Provide the (X, Y) coordinate of the cell's center where the given text is located.  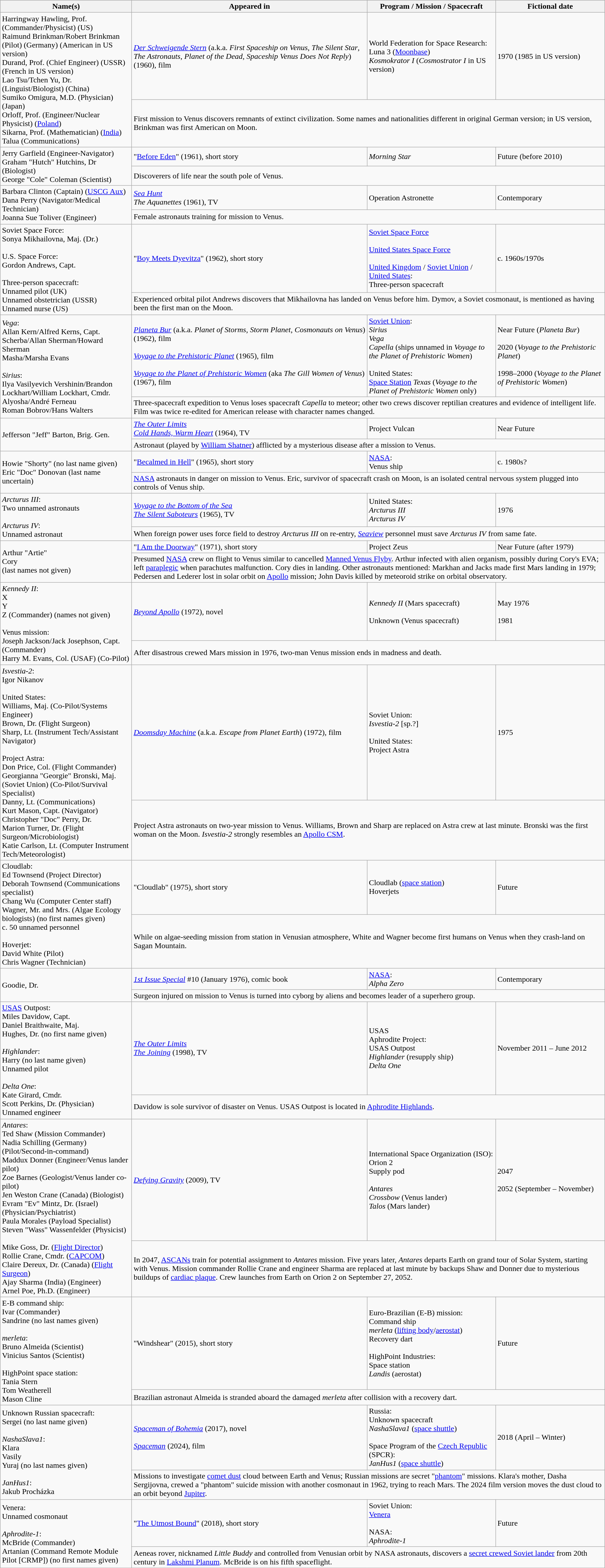
"Becalmed in Hell" (1965), short story (249, 461)
1975 (550, 732)
After disastrous crewed Mars mission in 1976, two-man Venus mission ends in madness and death. (368, 652)
c. 1960s/1970s (550, 258)
Defying Gravity (2009), TV (249, 1180)
Future (before 2010) (550, 157)
20472052 (September – November) (550, 1180)
Near Future (550, 429)
Voyage to the Bottom of the SeaThe Silent Saboteurs (1965), TV (249, 510)
Operation Astronette (431, 198)
1st Issue Special #10 (January 1976), comic book (249, 979)
NASA:Alpha Zero (431, 979)
Venera:Unnamed cosmonautAphrodite-1:McBride (Commander)Artanian (Command Remote Module Pilot [CRMP]) (no first names given) (66, 1534)
Davidow is sole survivor of disaster on Venus. USAS Outpost is located in Aphrodite Highlands. (368, 1107)
The Outer LimitsThe Joining (1998), TV (249, 1048)
Jerry Garfield (Engineer-Navigator)Graham "Hutch" Hutchins, Dr (Biologist)George "Cole" Coleman (Scientist) (66, 166)
Beyond Apollo (1972), novel (249, 612)
Fictional date (550, 6)
"Windshear" (2015), short story (249, 1343)
Russia:Unknown spacecraftNashaSlava1 (space shuttle)Space Program of the Czech Republic (SPCR):JanHus1 (space shuttle) (431, 1437)
Soviet Space ForceUnited States Space ForceUnited Kingdom / Soviet Union / United States:Three-person spacecraft (431, 258)
1976 (550, 510)
Discoverers of life near the south pole of Venus. (368, 176)
Cloudlab (space station)Hoverjets (431, 887)
Jefferson "Jeff" Barton, Brig. Gen. (66, 434)
Surgeon injured on mission to Venus is turned into cyborg by aliens and becomes leader of a superhero group. (368, 996)
Near Future (after 1979) (550, 546)
USASAphrodite Project:USAS OutpostHighlander (resupply ship)Delta One (431, 1048)
"The Utmost Bound" (2018), short story (249, 1523)
Program / Mission / Spacecraft (431, 6)
Appeared in (249, 6)
Arcturus III:Two unnamed astronautsArcturus IV:Unnamed astronaut (66, 517)
Soviet Union:Isvestia-2 [sp.?]United States:Project Astra (431, 732)
When foreign power uses force field to destroy Arcturus III on re-entry, Seaview personnel must save Arcturus IV from same fate. (368, 534)
Morning Star (431, 157)
Soviet Union:VeneraNASA:Aphrodite-1 (431, 1523)
Name(s) (66, 6)
Kennedy II:XYZ (Commander) (names not given)Venus mission:Joseph Jackson/Jack Josephson, Capt. (Commander)Harry M. Evans, Col. (USAF) (Co-Pilot) (66, 624)
Doomsday Machine (a.k.a. Escape from Planet Earth) (1972), film (249, 732)
Unknown Russian spacecraft:Sergei (no last name given)NashaSlava1:KlaraVasilyYuraj (no last names given)JanHus1:Jakub Procházka (66, 1452)
International Space Organization (ISO):Orion 2Supply podAntaresCrossbow (Venus lander)Talos (Mars lander) (431, 1180)
Howie "Shorty" (no last name given)Eric "Doc" Donovan (last name uncertain) (66, 472)
November 2011 – June 2012 (550, 1048)
Kennedy II (Mars spacecraft)Unknown (Venus spacecraft) (431, 612)
Euro-Brazilian (E-B) mission:Command shipmerleta (lifting body/aerostat)Recovery dartHighPoint Industries:Space stationLandis (aerostat) (431, 1343)
Goodie, Dr. (66, 985)
2018 (April – Winter) (550, 1437)
"Cloudlab" (1975), short story (249, 887)
Arthur "Artie"Cory(last names not given) (66, 561)
Spaceman of Bohemia (2017), novelSpaceman (2024), film (249, 1437)
United States:Arcturus IIIArcturus IV (431, 510)
World Federation for Space Research:Luna 3 (Moonbase)Kosmokrator I (Cosmostrator I in US version) (431, 56)
"Boy Meets Dyevitza" (1962), short story (249, 258)
1970 (1985 in US version) (550, 56)
"I Am the Doorway" (1971), short story (249, 546)
Near Future (Planeta Bur)2020 (Voyage to the Prehistoric Planet)1998–2000 (Voyage to the Planet of Prehistoric Women) (550, 356)
NASA:Venus ship (431, 461)
c. 1980s? (550, 461)
Female astronauts training for mission to Venus. (368, 217)
Project Vulcan (431, 429)
Project Zeus (431, 546)
May 19761981 (550, 612)
Astronaut (played by William Shatner) afflicted by a mysterious disease after a mission to Venus. (368, 445)
Barbara Clinton (Captain) (USCG Aux)Dana Perry (Navigator/Medical Technician)Joanna Sue Toliver (Engineer) (66, 205)
The Outer LimitsCold Hands, Warm Heart (1964), TV (249, 429)
Brazilian astronaut Almeida is stranded aboard the damaged merleta after collision with a recovery dart. (368, 1397)
Sea HuntThe Aquanettes (1961), TV (249, 198)
"Before Eden" (1961), short story (249, 157)
